Identify which cell holds the provided text, then report its [X, Y] central coordinate. 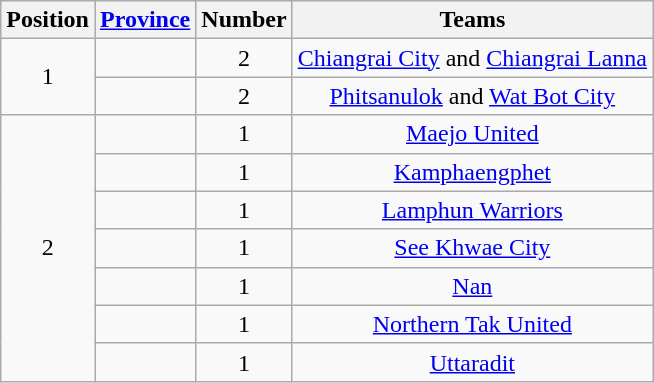
Chiangrai City and Chiangrai Lanna [472, 58]
Position [48, 20]
Teams [472, 20]
Number [244, 20]
Northern Tak United [472, 324]
Uttaradit [472, 362]
Maejo United [472, 134]
Kamphaengphet [472, 172]
Nan [472, 286]
See Khwae City [472, 248]
Province [144, 20]
Lamphun Warriors [472, 210]
Phitsanulok and Wat Bot City [472, 96]
